Locate the cell with the specified text and output its [X, Y] center coordinate. 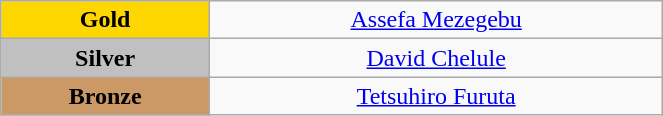
David Chelule [436, 58]
Tetsuhiro Furuta [436, 96]
Gold [106, 20]
Bronze [106, 96]
Assefa Mezegebu [436, 20]
Silver [106, 58]
